Output the [X, Y] coordinate of the center of the cell containing the given text.  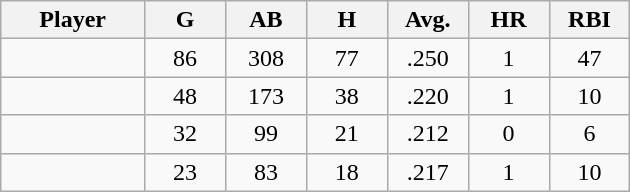
18 [346, 172]
RBI [590, 20]
99 [266, 134]
77 [346, 58]
Avg. [428, 20]
23 [186, 172]
0 [508, 134]
H [346, 20]
.220 [428, 96]
173 [266, 96]
21 [346, 134]
.250 [428, 58]
48 [186, 96]
308 [266, 58]
.217 [428, 172]
HR [508, 20]
86 [186, 58]
47 [590, 58]
AB [266, 20]
32 [186, 134]
.212 [428, 134]
83 [266, 172]
Player [73, 20]
6 [590, 134]
38 [346, 96]
G [186, 20]
